Determine the [x, y] coordinate at the center of the cell enclosing the given text.  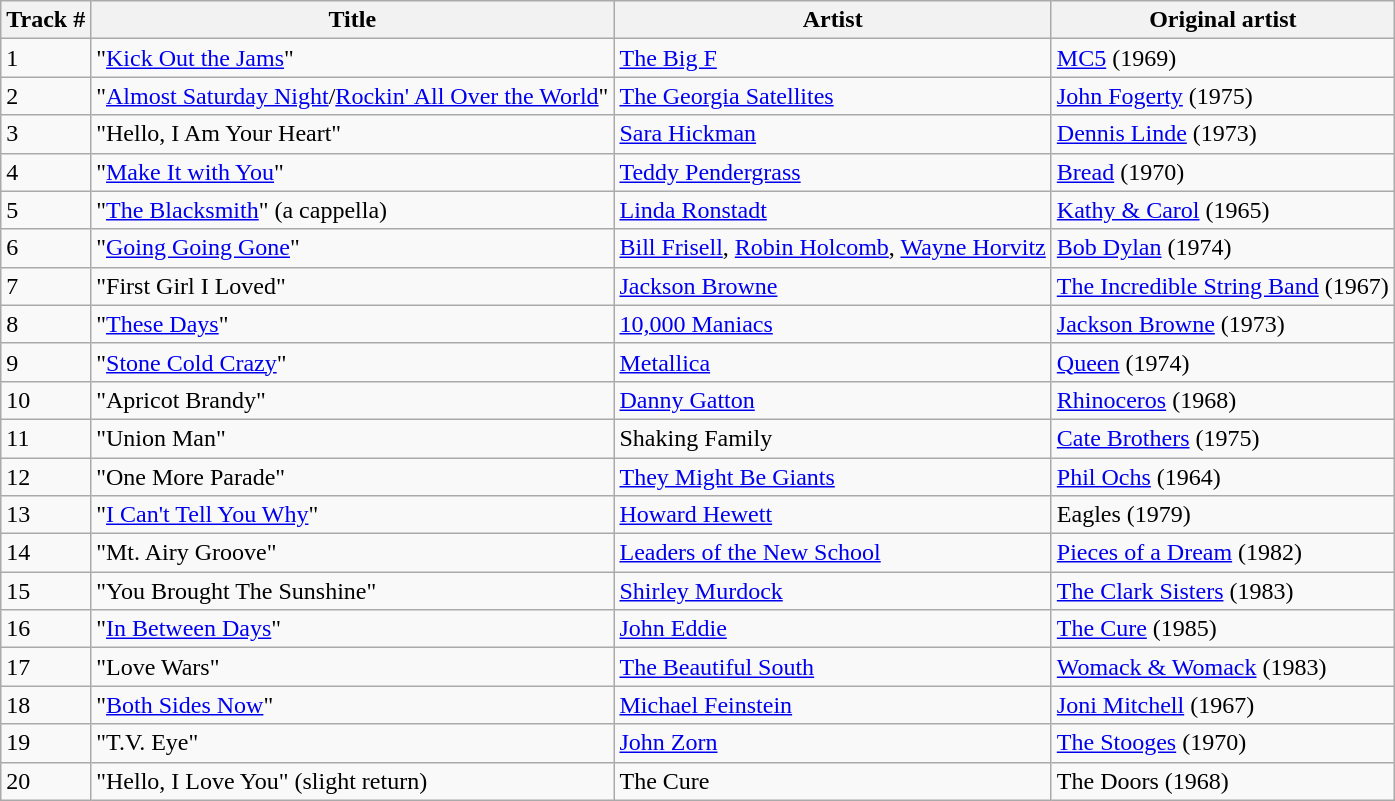
John Eddie [832, 629]
Pieces of a Dream (1982) [1222, 553]
"These Days" [352, 324]
Sara Hickman [832, 134]
4 [46, 172]
3 [46, 134]
Cate Brothers (1975) [1222, 438]
"The Blacksmith" (a cappella) [352, 210]
Metallica [832, 362]
Teddy Pendergrass [832, 172]
"T.V. Eye" [352, 743]
"Kick Out the Jams" [352, 58]
John Fogerty (1975) [1222, 96]
"Love Wars" [352, 667]
The Doors (1968) [1222, 781]
MC5 (1969) [1222, 58]
9 [46, 362]
The Clark Sisters (1983) [1222, 591]
"Going Going Gone" [352, 248]
Shaking Family [832, 438]
Phil Ochs (1964) [1222, 477]
16 [46, 629]
7 [46, 286]
5 [46, 210]
Queen (1974) [1222, 362]
13 [46, 515]
They Might Be Giants [832, 477]
Bob Dylan (1974) [1222, 248]
"Both Sides Now" [352, 705]
"Almost Saturday Night/Rockin' All Over the World" [352, 96]
Jackson Browne [832, 286]
11 [46, 438]
Joni Mitchell (1967) [1222, 705]
Artist [832, 20]
1 [46, 58]
Dennis Linde (1973) [1222, 134]
"In Between Days" [352, 629]
The Beautiful South [832, 667]
"I Can't Tell You Why" [352, 515]
20 [46, 781]
"Hello, I Love You" (slight return) [352, 781]
19 [46, 743]
Howard Hewett [832, 515]
The Big F [832, 58]
"Apricot Brandy" [352, 400]
The Incredible String Band (1967) [1222, 286]
10,000 Maniacs [832, 324]
Danny Gatton [832, 400]
8 [46, 324]
The Cure [832, 781]
Michael Feinstein [832, 705]
12 [46, 477]
Womack & Womack (1983) [1222, 667]
"Hello, I Am Your Heart" [352, 134]
"Mt. Airy Groove" [352, 553]
15 [46, 591]
14 [46, 553]
Track # [46, 20]
17 [46, 667]
"Make It with You" [352, 172]
10 [46, 400]
The Cure (1985) [1222, 629]
Original artist [1222, 20]
2 [46, 96]
The Georgia Satellites [832, 96]
Title [352, 20]
"Union Man" [352, 438]
Eagles (1979) [1222, 515]
"You Brought The Sunshine" [352, 591]
Rhinoceros (1968) [1222, 400]
The Stooges (1970) [1222, 743]
Leaders of the New School [832, 553]
Shirley Murdock [832, 591]
18 [46, 705]
Bill Frisell, Robin Holcomb, Wayne Horvitz [832, 248]
"Stone Cold Crazy" [352, 362]
Jackson Browne (1973) [1222, 324]
"First Girl I Loved" [352, 286]
John Zorn [832, 743]
Bread (1970) [1222, 172]
"One More Parade" [352, 477]
6 [46, 248]
Linda Ronstadt [832, 210]
Kathy & Carol (1965) [1222, 210]
